Return the [x, y] coordinate for the center point of the cell that contains the specified text.  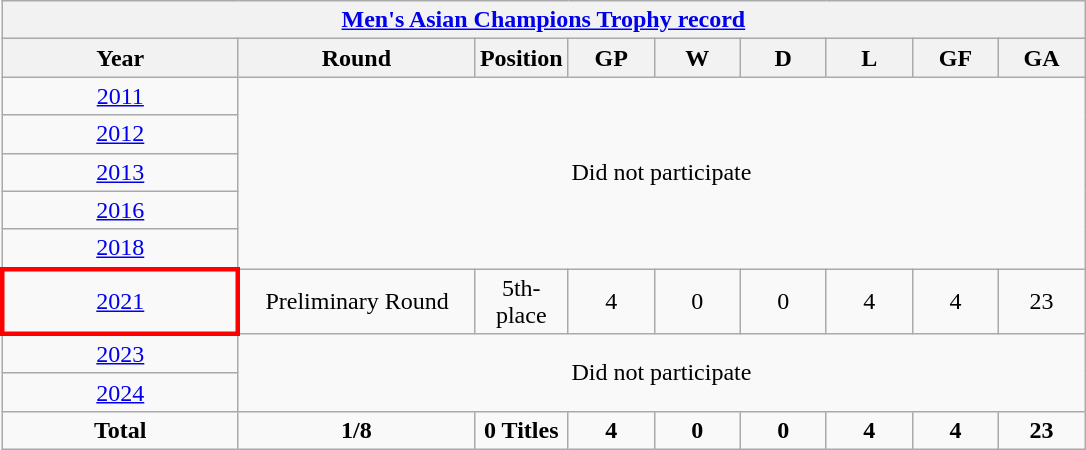
GA [1041, 58]
W [697, 58]
Year [120, 58]
Total [120, 430]
2013 [120, 172]
0 Titles [521, 430]
2011 [120, 96]
2012 [120, 134]
2018 [120, 249]
D [783, 58]
2021 [120, 302]
Preliminary Round [356, 302]
2023 [120, 354]
L [869, 58]
1/8 [356, 430]
Position [521, 58]
Round [356, 58]
GF [955, 58]
GP [611, 58]
5th-place [521, 302]
Men's Asian Champions Trophy record [543, 20]
2016 [120, 210]
2024 [120, 392]
